Capture the cell that displays the provided text and extract its [X, Y] central coordinate. 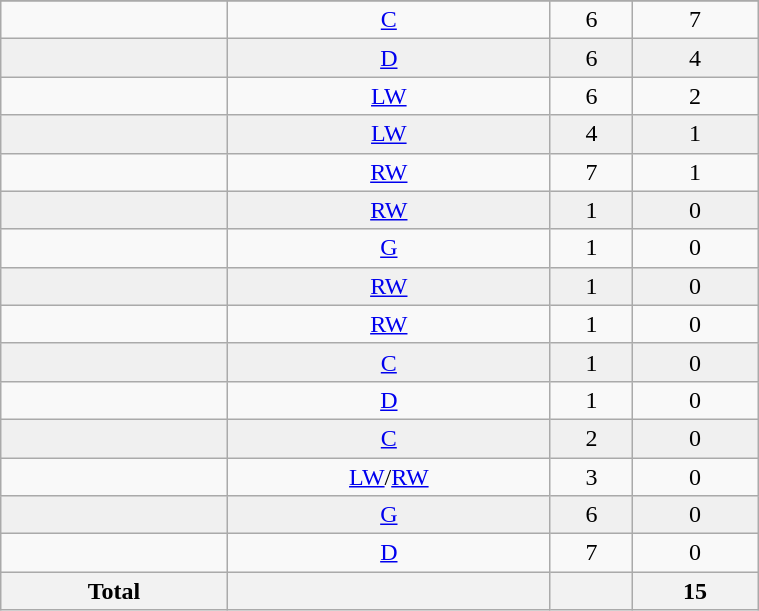
LW/RW [388, 477]
3 [591, 477]
15 [696, 591]
Total [114, 591]
